Search for the cell housing the specified text and yield its (X, Y) center coordinate. 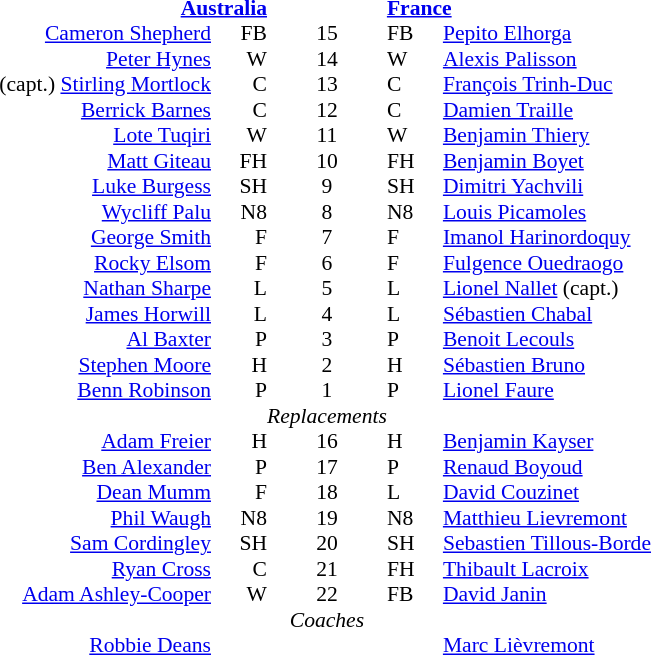
7 (327, 237)
1 (327, 391)
20 (327, 543)
13 (327, 85)
14 (327, 59)
Replacements (327, 416)
8 (327, 212)
19 (327, 518)
15 (327, 33)
3 (327, 339)
6 (327, 263)
21 (327, 569)
16 (327, 441)
Coaches (327, 620)
11 (327, 135)
5 (327, 289)
9 (327, 187)
4 (327, 314)
12 (327, 110)
17 (327, 467)
18 (327, 493)
22 (327, 595)
2 (327, 365)
10 (327, 161)
